Capture the cell that displays the provided text and extract its (x, y) central coordinate. 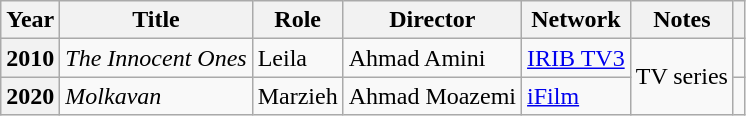
Director (432, 20)
The Innocent Ones (156, 58)
iFilm (576, 96)
Year (30, 20)
Network (576, 20)
Role (298, 20)
Leila (298, 58)
2010 (30, 58)
Ahmad Amini (432, 58)
Molkavan (156, 96)
2020 (30, 96)
Ahmad Moazemi (432, 96)
Title (156, 20)
Notes (682, 20)
Marzieh (298, 96)
IRIB TV3 (576, 58)
TV series (682, 77)
